Search for the cell housing the specified text and yield its (X, Y) center coordinate. 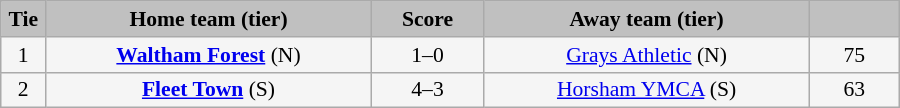
4–3 (427, 90)
Tie (24, 19)
1 (24, 55)
Horsham YMCA (S) (647, 90)
Score (427, 19)
Fleet Town (S) (209, 90)
Away team (tier) (647, 19)
Grays Athletic (N) (647, 55)
Home team (tier) (209, 19)
Waltham Forest (N) (209, 55)
75 (854, 55)
2 (24, 90)
1–0 (427, 55)
63 (854, 90)
